Pinpoint the cell where the given text exists, returning its [x, y] midpoint coordinate. 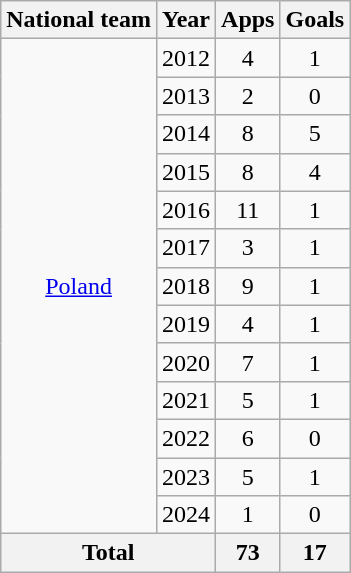
7 [248, 362]
Apps [248, 20]
Year [186, 20]
2012 [186, 58]
9 [248, 286]
2022 [186, 438]
2016 [186, 210]
17 [315, 553]
Total [108, 553]
6 [248, 438]
3 [248, 248]
2021 [186, 400]
2013 [186, 96]
Goals [315, 20]
2017 [186, 248]
2023 [186, 477]
2019 [186, 324]
2015 [186, 172]
2018 [186, 286]
2024 [186, 515]
National team [79, 20]
Poland [79, 286]
2 [248, 96]
2020 [186, 362]
2014 [186, 134]
11 [248, 210]
73 [248, 553]
